Return [X, Y] of the center of cell containing provided text 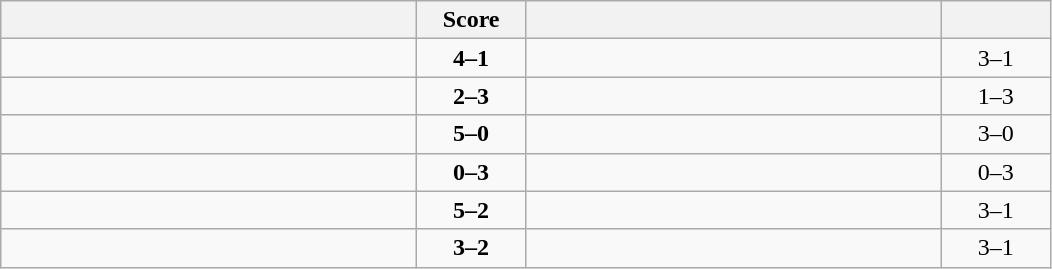
4–1 [472, 58]
1–3 [996, 96]
3–0 [996, 134]
2–3 [472, 96]
Score [472, 20]
3–2 [472, 248]
5–0 [472, 134]
5–2 [472, 210]
